Detect which cell encompasses the target text, then output its (X, Y) center coordinate. 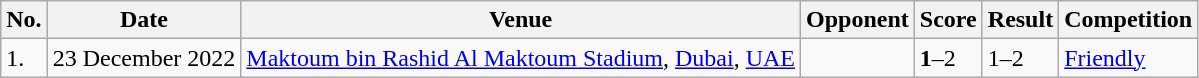
No. (24, 20)
Score (948, 20)
1. (24, 58)
Friendly (1128, 58)
Venue (521, 20)
Opponent (858, 20)
Maktoum bin Rashid Al Maktoum Stadium, Dubai, UAE (521, 58)
Result (1020, 20)
Date (144, 20)
Competition (1128, 20)
23 December 2022 (144, 58)
